Detect which cell encompasses the target text, then output its (x, y) center coordinate. 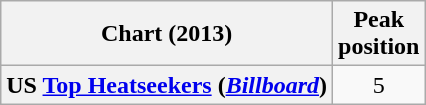
5 (379, 85)
Chart (2013) (167, 34)
US Top Heatseekers (Billboard) (167, 85)
Peakposition (379, 34)
